Capture the cell that displays the provided text and extract its (X, Y) central coordinate. 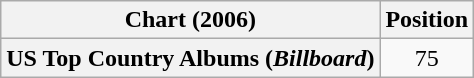
Position (427, 20)
US Top Country Albums (Billboard) (190, 58)
Chart (2006) (190, 20)
75 (427, 58)
